Provide the (x, y) coordinate of the cell's center where the given text is located.  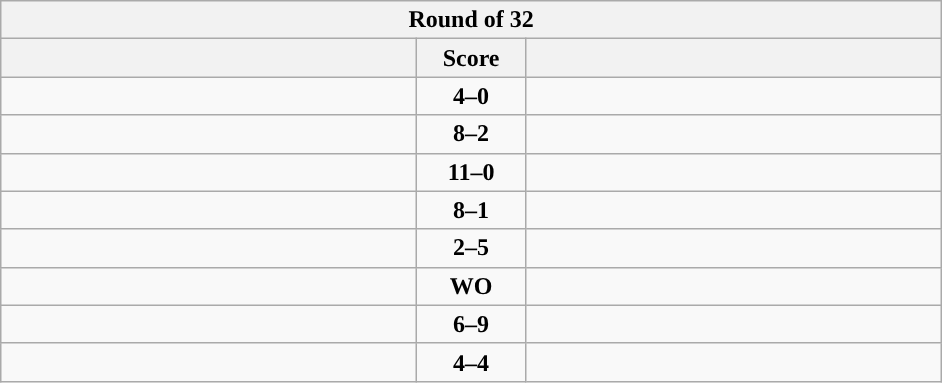
WO (472, 286)
4–4 (472, 362)
6–9 (472, 324)
Round of 32 (472, 20)
8–2 (472, 134)
4–0 (472, 96)
Score (472, 58)
8–1 (472, 210)
2–5 (472, 248)
11–0 (472, 172)
